Identify which cell holds the provided text, then report its (x, y) central coordinate. 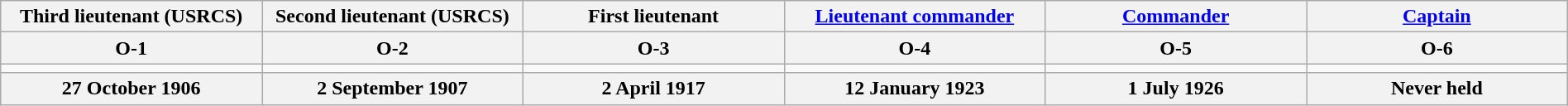
12 January 1923 (915, 89)
O-6 (1437, 48)
O-5 (1176, 48)
2 April 1917 (653, 89)
O-2 (392, 48)
Third lieutenant (USRCS) (131, 17)
Lieutenant commander (915, 17)
1 July 1926 (1176, 89)
First lieutenant (653, 17)
O-1 (131, 48)
2 September 1907 (392, 89)
27 October 1906 (131, 89)
O-3 (653, 48)
Commander (1176, 17)
Never held (1437, 89)
O-4 (915, 48)
Second lieutenant (USRCS) (392, 17)
Captain (1437, 17)
